Identify which cell holds the provided text, then report its [X, Y] central coordinate. 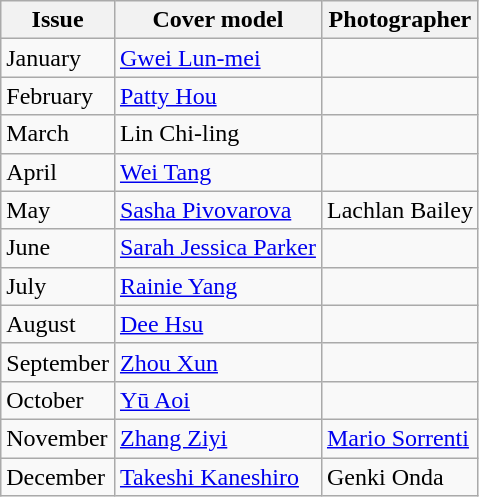
October [58, 400]
Cover model [218, 20]
Issue [58, 20]
February [58, 96]
July [58, 286]
Dee Hsu [218, 324]
April [58, 172]
November [58, 438]
Zhang Ziyi [218, 438]
Lin Chi-ling [218, 134]
Sasha Pivovarova [218, 210]
Photographer [400, 20]
Yū Aoi [218, 400]
Wei Tang [218, 172]
September [58, 362]
Patty Hou [218, 96]
Takeshi Kaneshiro [218, 477]
Lachlan Bailey [400, 210]
Gwei Lun-mei [218, 58]
May [58, 210]
Rainie Yang [218, 286]
August [58, 324]
Sarah Jessica Parker [218, 248]
Zhou Xun [218, 362]
January [58, 58]
June [58, 248]
Genki Onda [400, 477]
December [58, 477]
March [58, 134]
Mario Sorrenti [400, 438]
